From the cell containing the given text, extract its center point as [x, y] coordinate. 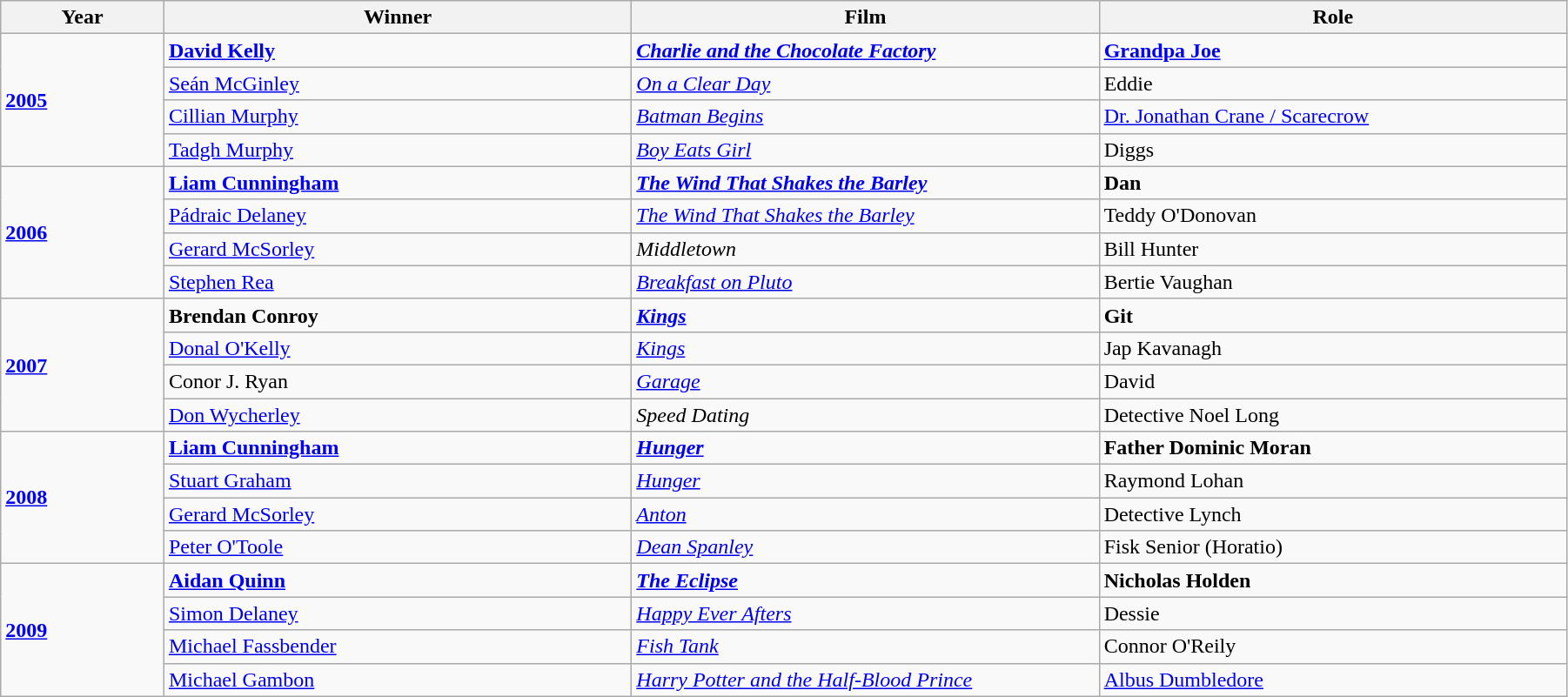
Dr. Jonathan Crane / Scarecrow [1333, 117]
2009 [83, 630]
Raymond Lohan [1333, 481]
The Eclipse [865, 580]
Fisk Senior (Horatio) [1333, 547]
Breakfast on Pluto [865, 282]
Seán McGinley [397, 84]
Don Wycherley [397, 415]
Grandpa Joe [1333, 50]
Jap Kavanagh [1333, 348]
Tadgh Murphy [397, 150]
Detective Noel Long [1333, 415]
Teddy O'Donovan [1333, 216]
Film [865, 17]
Michael Gambon [397, 680]
Git [1333, 315]
Happy Ever Afters [865, 613]
David Kelly [397, 50]
Donal O'Kelly [397, 348]
Brendan Conroy [397, 315]
Stephen Rea [397, 282]
Cillian Murphy [397, 117]
David [1333, 381]
Peter O'Toole [397, 547]
2006 [83, 232]
Fish Tank [865, 647]
Batman Begins [865, 117]
Year [83, 17]
On a Clear Day [865, 84]
Garage [865, 381]
Middletown [865, 249]
Aidan Quinn [397, 580]
2008 [83, 498]
Pádraic Delaney [397, 216]
Michael Fassbender [397, 647]
Winner [397, 17]
Anton [865, 514]
Conor J. Ryan [397, 381]
Role [1333, 17]
Nicholas Holden [1333, 580]
Eddie [1333, 84]
Boy Eats Girl [865, 150]
Diggs [1333, 150]
Bill Hunter [1333, 249]
2005 [83, 100]
2007 [83, 365]
Simon Delaney [397, 613]
Dessie [1333, 613]
Charlie and the Chocolate Factory [865, 50]
Bertie Vaughan [1333, 282]
Detective Lynch [1333, 514]
Dean Spanley [865, 547]
Harry Potter and the Half-Blood Prince [865, 680]
Speed Dating [865, 415]
Stuart Graham [397, 481]
Dan [1333, 183]
Albus Dumbledore [1333, 680]
Father Dominic Moran [1333, 448]
Connor O'Reily [1333, 647]
